Output the (x, y) coordinate of the center of the cell containing the given text.  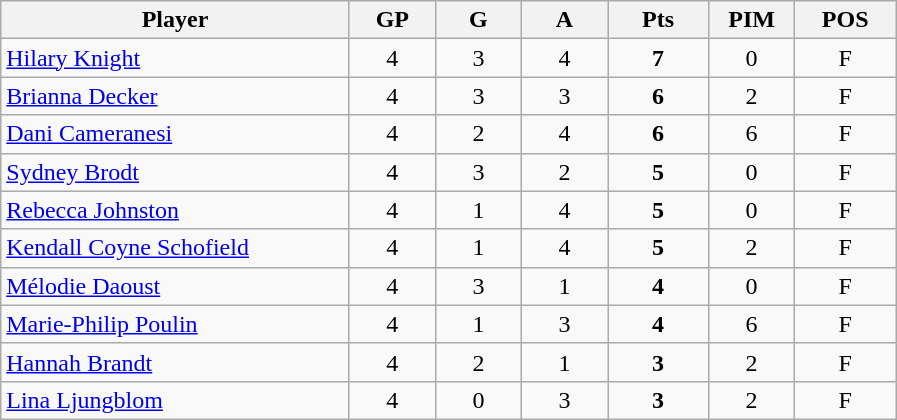
Brianna Decker (176, 96)
Sydney Brodt (176, 172)
Mélodie Daoust (176, 286)
Hannah Brandt (176, 362)
Marie-Philip Poulin (176, 324)
PIM (752, 20)
Pts (658, 20)
G (478, 20)
7 (658, 58)
POS (846, 20)
A (564, 20)
Player (176, 20)
Lina Ljungblom (176, 400)
Rebecca Johnston (176, 210)
Kendall Coyne Schofield (176, 248)
Dani Cameranesi (176, 134)
GP (392, 20)
Hilary Knight (176, 58)
